Capture the cell that displays the provided text and extract its (x, y) central coordinate. 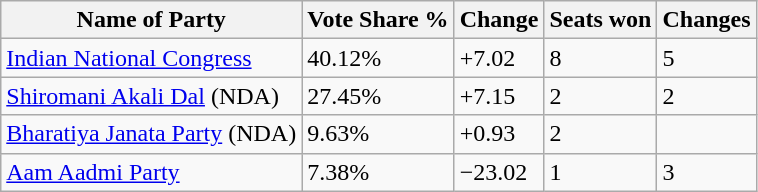
3 (706, 172)
27.45% (378, 96)
Changes (706, 20)
Aam Aadmi Party (152, 172)
Seats won (600, 20)
9.63% (378, 134)
Indian National Congress (152, 58)
Shiromani Akali Dal (NDA) (152, 96)
+7.15 (499, 96)
5 (706, 58)
Change (499, 20)
−23.02 (499, 172)
8 (600, 58)
+0.93 (499, 134)
Bharatiya Janata Party (NDA) (152, 134)
Vote Share % (378, 20)
7.38% (378, 172)
1 (600, 172)
+7.02 (499, 58)
40.12% (378, 58)
Name of Party (152, 20)
